Find where the given text appears and provide that cell's center as [x, y] coordinate. 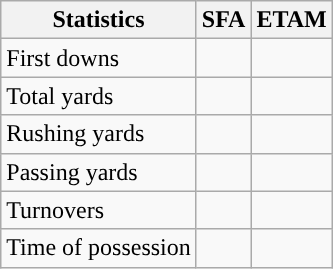
First downs [99, 58]
ETAM [292, 20]
Turnovers [99, 210]
Time of possession [99, 248]
Total yards [99, 96]
Statistics [99, 20]
Passing yards [99, 172]
Rushing yards [99, 134]
SFA [224, 20]
